Output the [X, Y] coordinate of the center of the cell containing the given text.  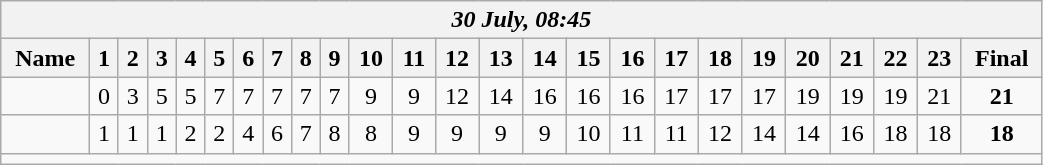
0 [104, 96]
22 [896, 58]
20 [808, 58]
13 [501, 58]
30 July, 08:45 [522, 20]
Name [46, 58]
Final [1002, 58]
15 [589, 58]
23 [939, 58]
